For the text-containing cell, return its midpoint in [x, y] coordinate format. 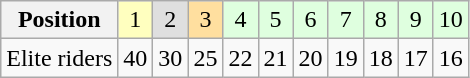
18 [380, 58]
6 [310, 20]
16 [450, 58]
3 [206, 20]
Elite riders [60, 58]
4 [240, 20]
7 [346, 20]
40 [136, 58]
1 [136, 20]
8 [380, 20]
22 [240, 58]
25 [206, 58]
Position [60, 20]
17 [416, 58]
19 [346, 58]
2 [170, 20]
30 [170, 58]
21 [276, 58]
5 [276, 20]
10 [450, 20]
9 [416, 20]
20 [310, 58]
